Find where the given text appears and provide that cell's center as [X, Y] coordinate. 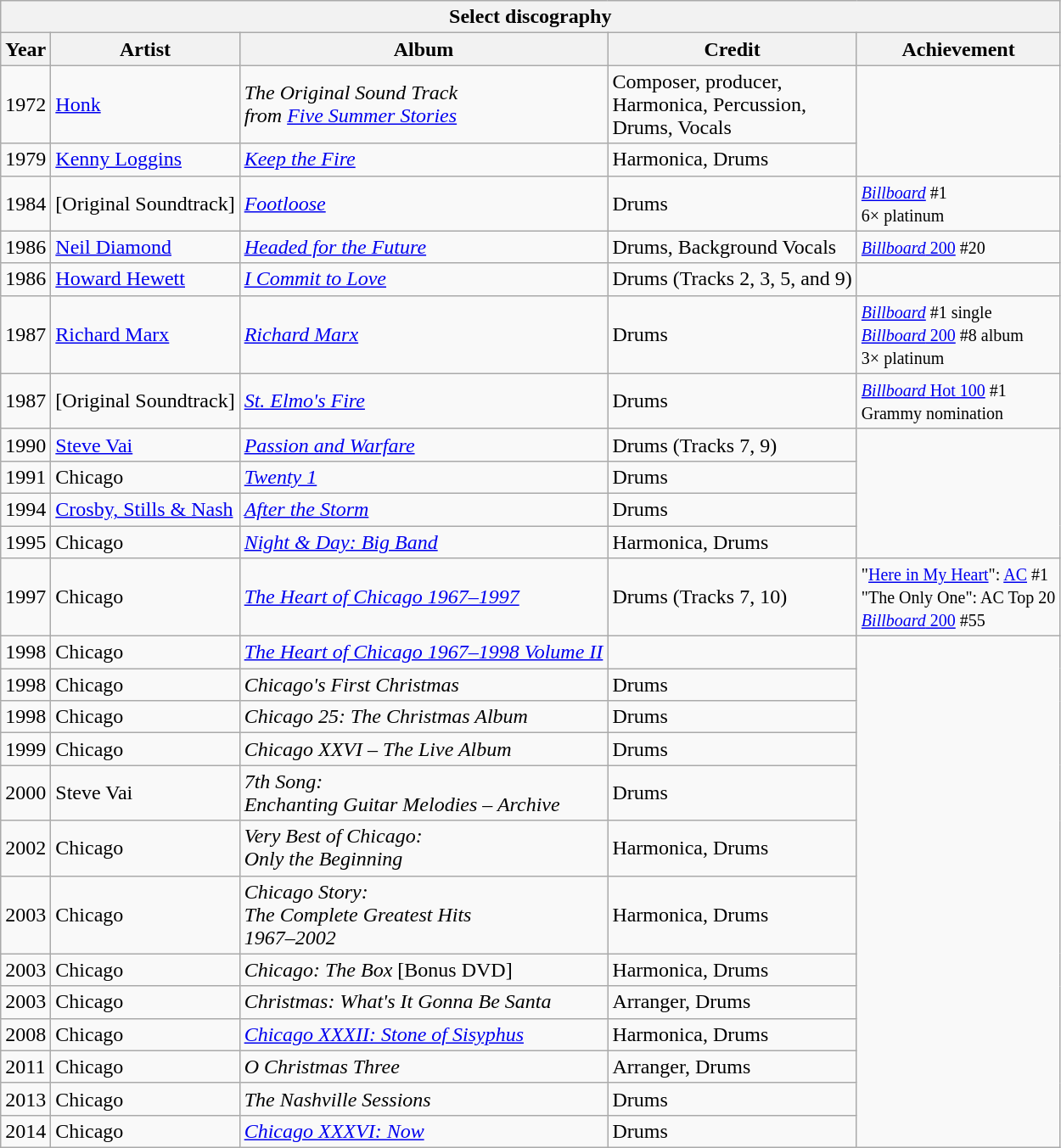
"Here in My Heart": AC #1"The Only One": AC Top 20Billboard 200 #55 [957, 597]
Kenny Loggins [145, 160]
The Nashville Sessions [424, 1099]
St. Elmo's Fire [424, 400]
Billboard Hot 100 #1Grammy nomination [957, 400]
Very Best of Chicago:Only the Beginning [424, 848]
7th Song:Enchanting Guitar Melodies – Archive [424, 792]
Composer, producer,Harmonica, Percussion,Drums, Vocals [732, 104]
Headed for the Future [424, 247]
2008 [25, 1034]
Select discography [530, 17]
After the Storm [424, 509]
2002 [25, 848]
O Christmas Three [424, 1067]
Chicago's First Christmas [424, 685]
Artist [145, 49]
Passion and Warfare [424, 445]
1995 [25, 542]
Billboard 200 #20 [957, 247]
Honk [145, 104]
1997 [25, 597]
1990 [25, 445]
The Heart of Chicago 1967–1997 [424, 597]
1991 [25, 477]
Footloose [424, 204]
Year [25, 49]
Billboard #16× platinum [957, 204]
2013 [25, 1099]
Chicago 25: The Christmas Album [424, 717]
Credit [732, 49]
Twenty 1 [424, 477]
Drums (Tracks 7, 10) [732, 597]
1979 [25, 160]
1999 [25, 749]
1972 [25, 104]
Chicago Story:The Complete Greatest Hits1967–2002 [424, 915]
Drums (Tracks 7, 9) [732, 445]
The Original Sound Trackfrom Five Summer Stories [424, 104]
1994 [25, 509]
Chicago XXXVI: Now [424, 1131]
I Commit to Love [424, 279]
1984 [25, 204]
Billboard #1 singleBillboard 200 #8 album3× platinum [957, 334]
Achievement [957, 49]
Album [424, 49]
Chicago XXVI – The Live Album [424, 749]
Neil Diamond [145, 247]
2014 [25, 1131]
Crosby, Stills & Nash [145, 509]
Night & Day: Big Band [424, 542]
Drums, Background Vocals [732, 247]
Drums (Tracks 2, 3, 5, and 9) [732, 279]
Christmas: What's It Gonna Be Santa [424, 1002]
Howard Hewett [145, 279]
2011 [25, 1067]
Keep the Fire [424, 160]
The Heart of Chicago 1967–1998 Volume II [424, 652]
Chicago: The Box [Bonus DVD] [424, 970]
2000 [25, 792]
Chicago XXXII: Stone of Sisyphus [424, 1034]
